For the text-containing cell, return its midpoint in [X, Y] coordinate format. 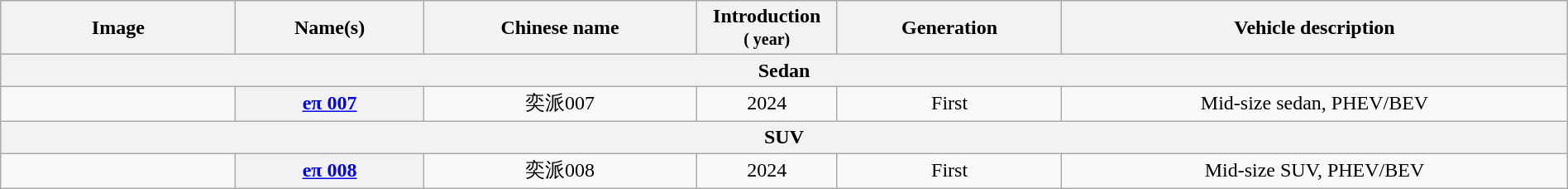
Generation [949, 28]
Mid-size SUV, PHEV/BEV [1315, 171]
eπ 007 [329, 104]
Vehicle description [1315, 28]
奕派007 [560, 104]
SUV [784, 137]
Name(s) [329, 28]
Mid-size sedan, PHEV/BEV [1315, 104]
奕派008 [560, 171]
Introduction( year) [767, 28]
eπ 008 [329, 171]
Chinese name [560, 28]
Sedan [784, 70]
Image [118, 28]
